Provide the (X, Y) coordinate of the cell's center where the given text is located.  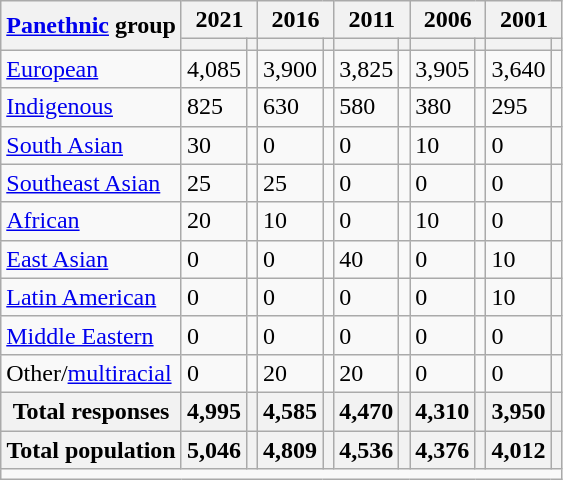
3,905 (442, 69)
4,085 (214, 69)
4,809 (290, 449)
4,012 (518, 449)
4,585 (290, 411)
Total population (92, 449)
4,376 (442, 449)
5,046 (214, 449)
Panethnic group (92, 26)
630 (290, 107)
Latin American (92, 297)
4,310 (442, 411)
3,825 (366, 69)
Middle Eastern (92, 335)
4,995 (214, 411)
380 (442, 107)
African (92, 221)
Southeast Asian (92, 183)
4,470 (366, 411)
580 (366, 107)
30 (214, 145)
2016 (296, 20)
Other/multiracial (92, 373)
3,950 (518, 411)
825 (214, 107)
3,900 (290, 69)
40 (366, 259)
2006 (448, 20)
South Asian (92, 145)
Indigenous (92, 107)
4,536 (366, 449)
East Asian (92, 259)
2011 (372, 20)
2021 (219, 20)
Total responses (92, 411)
3,640 (518, 69)
295 (518, 107)
European (92, 69)
2001 (524, 20)
